Find where the given text appears and provide that cell's center as [x, y] coordinate. 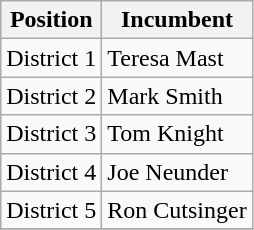
District 3 [52, 134]
District 1 [52, 58]
District 5 [52, 210]
Joe Neunder [177, 172]
District 4 [52, 172]
District 2 [52, 96]
Position [52, 20]
Mark Smith [177, 96]
Tom Knight [177, 134]
Teresa Mast [177, 58]
Ron Cutsinger [177, 210]
Incumbent [177, 20]
